Output the [x, y] coordinate of the center of the cell containing the given text.  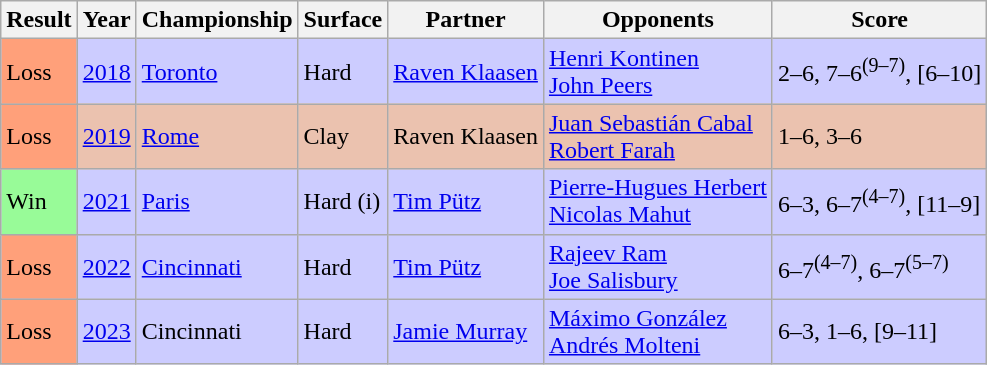
Win [39, 202]
Partner [466, 20]
2019 [106, 136]
6–7(4–7), 6–7(5–7) [879, 266]
Rome [217, 136]
Championship [217, 20]
6–3, 1–6, [9–11] [879, 332]
2022 [106, 266]
Henri Kontinen John Peers [658, 72]
Pierre-Hugues Herbert Nicolas Mahut [658, 202]
Opponents [658, 20]
Jamie Murray [466, 332]
2021 [106, 202]
6–3, 6–7(4–7), [11–9] [879, 202]
1–6, 3–6 [879, 136]
Surface [343, 20]
Result [39, 20]
Máximo González Andrés Molteni [658, 332]
Juan Sebastián Cabal Robert Farah [658, 136]
Year [106, 20]
2–6, 7–6(9–7), [6–10] [879, 72]
Score [879, 20]
2018 [106, 72]
Clay [343, 136]
Toronto [217, 72]
Hard (i) [343, 202]
Rajeev Ram Joe Salisbury [658, 266]
Paris [217, 202]
2023 [106, 332]
